Search for the cell housing the specified text and yield its (X, Y) center coordinate. 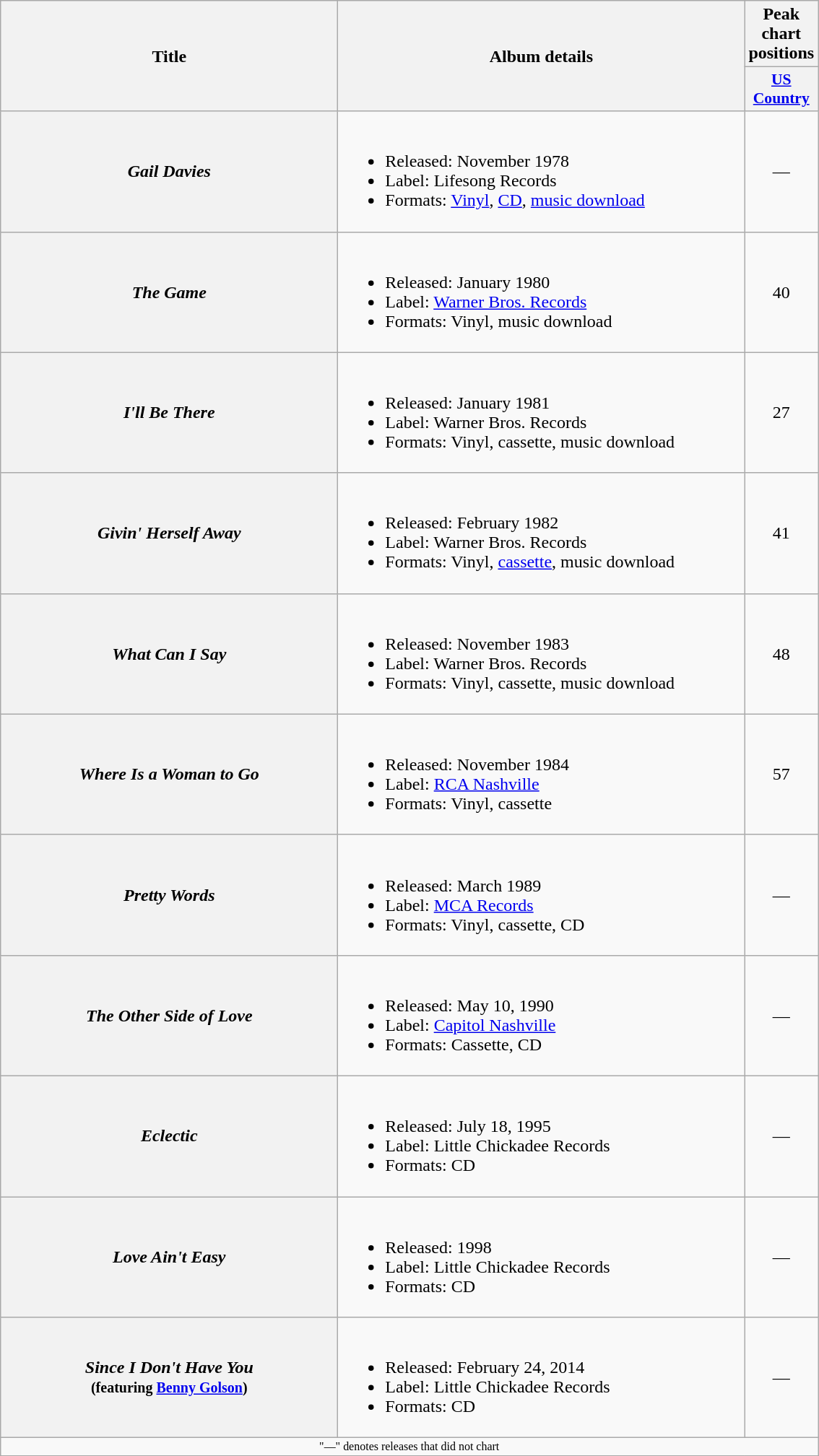
Eclectic (169, 1136)
What Can I Say (169, 654)
Peak chartpositions (781, 34)
I'll Be There (169, 413)
Released: November 1983Label: Warner Bros. RecordsFormats: Vinyl, cassette, music download (542, 654)
Released: January 1980Label: Warner Bros. RecordsFormats: Vinyl, music download (542, 292)
Love Ain't Easy (169, 1257)
Where Is a Woman to Go (169, 774)
Pretty Words (169, 895)
Released: January 1981Label: Warner Bros. RecordsFormats: Vinyl, cassette, music download (542, 413)
Gail Davies (169, 172)
27 (781, 413)
Released: February 1982Label: Warner Bros. RecordsFormats: Vinyl, cassette, music download (542, 533)
Since I Don't Have You(featuring Benny Golson) (169, 1377)
40 (781, 292)
Title (169, 56)
US Country (781, 90)
The Other Side of Love (169, 1015)
Album details (542, 56)
Released: July 18, 1995Label: Little Chickadee RecordsFormats: CD (542, 1136)
Released: March 1989Label: MCA RecordsFormats: Vinyl, cassette, CD (542, 895)
41 (781, 533)
The Game (169, 292)
Released: November 1984Label: RCA NashvilleFormats: Vinyl, cassette (542, 774)
Released: February 24, 2014Label: Little Chickadee RecordsFormats: CD (542, 1377)
Released: November 1978Label: Lifesong RecordsFormats: Vinyl, CD, music download (542, 172)
Released: May 10, 1990Label: Capitol NashvilleFormats: Cassette, CD (542, 1015)
57 (781, 774)
"—" denotes releases that did not chart (409, 1447)
Givin' Herself Away (169, 533)
48 (781, 654)
Released: 1998Label: Little Chickadee RecordsFormats: CD (542, 1257)
